Pinpoint the cell where the given text exists, returning its [x, y] midpoint coordinate. 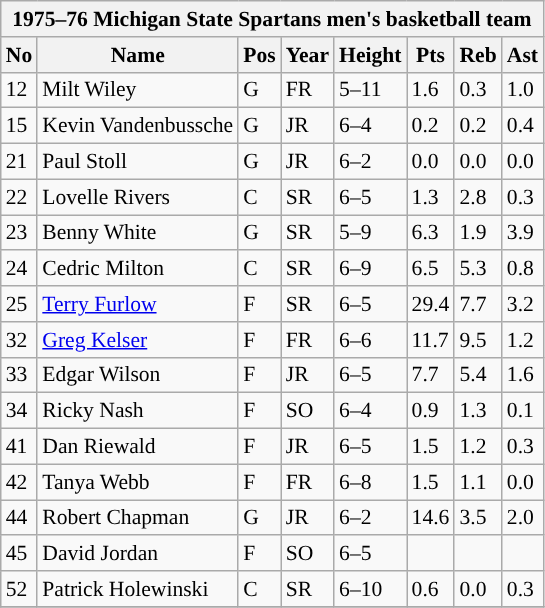
6–9 [370, 269]
0.6 [431, 589]
5–11 [370, 90]
1.9 [478, 233]
Lovelle Rivers [138, 197]
3.5 [478, 518]
Patrick Holewinski [138, 589]
Cedric Milton [138, 269]
Height [370, 55]
Dan Riewald [138, 447]
9.5 [478, 340]
25 [20, 304]
44 [20, 518]
52 [20, 589]
Terry Furlow [138, 304]
34 [20, 411]
6–10 [370, 589]
6–8 [370, 482]
Pos [260, 55]
42 [20, 482]
22 [20, 197]
Name [138, 55]
3.2 [522, 304]
0.4 [522, 126]
Tanya Webb [138, 482]
Milt Wiley [138, 90]
Ricky Nash [138, 411]
David Jordan [138, 554]
1.0 [522, 90]
Pts [431, 55]
29.4 [431, 304]
Reb [478, 55]
5.3 [478, 269]
0.8 [522, 269]
14.6 [431, 518]
5–9 [370, 233]
0.9 [431, 411]
Paul Stoll [138, 162]
45 [20, 554]
33 [20, 375]
21 [20, 162]
5.4 [478, 375]
6.5 [431, 269]
No [20, 55]
1975–76 Michigan State Spartans men's basketball team [272, 19]
6–6 [370, 340]
Robert Chapman [138, 518]
1.1 [478, 482]
23 [20, 233]
Year [308, 55]
24 [20, 269]
2.0 [522, 518]
15 [20, 126]
12 [20, 90]
2.8 [478, 197]
11.7 [431, 340]
41 [20, 447]
Benny White [138, 233]
Edgar Wilson [138, 375]
0.1 [522, 411]
Ast [522, 55]
6.3 [431, 233]
32 [20, 340]
3.9 [522, 233]
Kevin Vandenbussche [138, 126]
Greg Kelser [138, 340]
